For the text-containing cell, return its midpoint in (x, y) coordinate format. 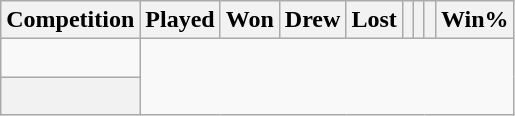
Played (180, 20)
Competition (70, 20)
Lost (374, 20)
Drew (312, 20)
Won (250, 20)
Win% (474, 20)
